Locate the cell with the specified text and output its [x, y] center coordinate. 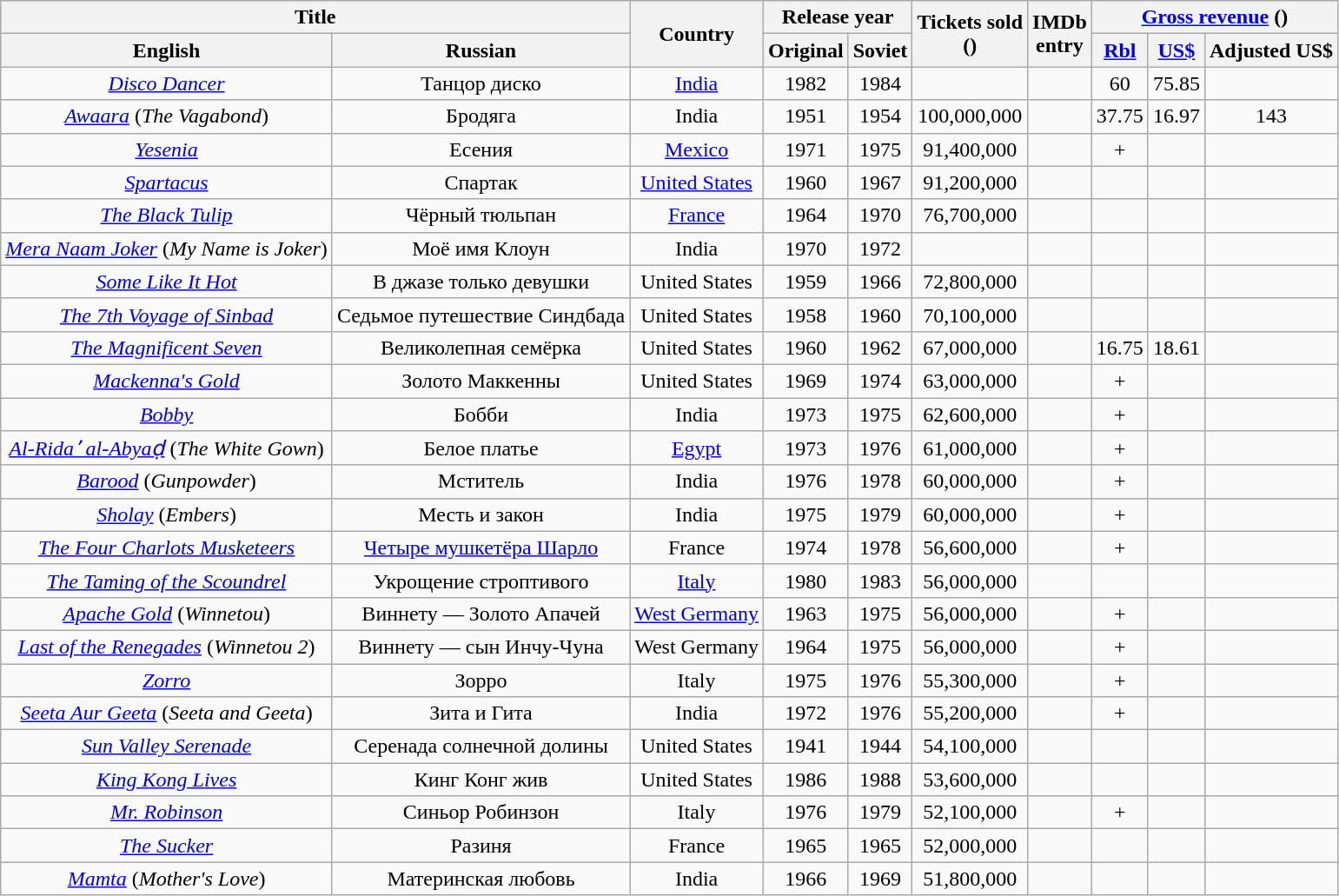
1967 [880, 183]
Barood (Gunpowder) [167, 481]
Материнская любовь [481, 879]
Mexico [697, 149]
Кинг Конг жив [481, 780]
Виннету — Золото Апачей [481, 614]
54,100,000 [970, 747]
Tickets sold () [970, 34]
62,600,000 [970, 415]
Sun Valley Serenade [167, 747]
1986 [805, 780]
Есения [481, 149]
Title [315, 17]
Зорро [481, 680]
72,800,000 [970, 282]
1971 [805, 149]
91,200,000 [970, 183]
63,000,000 [970, 381]
1984 [880, 83]
Adjusted US$ [1270, 50]
55,200,000 [970, 713]
King Kong Lives [167, 780]
The Magnificent Seven [167, 348]
Укрощение строптивого [481, 581]
US$ [1177, 50]
Виннету — сын Инчу-Чуна [481, 647]
Золото Маккенны [481, 381]
1954 [880, 116]
52,100,000 [970, 813]
Бобби [481, 415]
76,700,000 [970, 216]
Sholay (Embers) [167, 514]
English [167, 50]
1951 [805, 116]
Мститель [481, 481]
60 [1119, 83]
143 [1270, 116]
Rbl [1119, 50]
1941 [805, 747]
1980 [805, 581]
Some Like It Hot [167, 282]
52,000,000 [970, 846]
Zorro [167, 680]
Mackenna's Gold [167, 381]
51,800,000 [970, 879]
Spartacus [167, 183]
В джазе только девушки [481, 282]
67,000,000 [970, 348]
Soviet [880, 50]
Seeta Aur Geeta (Seeta and Geeta) [167, 713]
The Four Charlots Musketeers [167, 548]
1962 [880, 348]
1959 [805, 282]
Mamta (Mother's Love) [167, 879]
1944 [880, 747]
IMDb entry [1060, 34]
55,300,000 [970, 680]
Russian [481, 50]
Седьмое путешествие Синдбада [481, 315]
1958 [805, 315]
61,000,000 [970, 448]
Yesenia [167, 149]
Белое платье [481, 448]
Country [697, 34]
Awaara (The Vagabond) [167, 116]
Моё имя Клоун [481, 249]
Egypt [697, 448]
Original [805, 50]
1983 [880, 581]
53,600,000 [970, 780]
Серенада солнечной долины [481, 747]
Disco Dancer [167, 83]
Танцор диско [481, 83]
Спартак [481, 183]
16.97 [1177, 116]
Last of the Renegades (Winnetou 2) [167, 647]
Gross revenue () [1215, 17]
70,100,000 [970, 315]
Четыре мушкетёра Шарло [481, 548]
The Taming of the Scoundrel [167, 581]
18.61 [1177, 348]
Чёрный тюльпан [481, 216]
Месть и закон [481, 514]
75.85 [1177, 83]
The 7th Voyage of Sinbad [167, 315]
1988 [880, 780]
Mr. Robinson [167, 813]
The Black Tulip [167, 216]
16.75 [1119, 348]
1982 [805, 83]
Бродяга [481, 116]
Зита и Гита [481, 713]
Bobby [167, 415]
Разиня [481, 846]
Release year [838, 17]
Al-Ridaʼ al-Abyaḍ (The White Gown) [167, 448]
1963 [805, 614]
37.75 [1119, 116]
Mera Naam Joker (My Name is Joker) [167, 249]
100,000,000 [970, 116]
The Sucker [167, 846]
56,600,000 [970, 548]
Apache Gold (Winnetou) [167, 614]
Синьор Робинзон [481, 813]
Великолепная семёрка [481, 348]
91,400,000 [970, 149]
